Return the [X, Y] coordinate for the center point of the cell that contains the specified text.  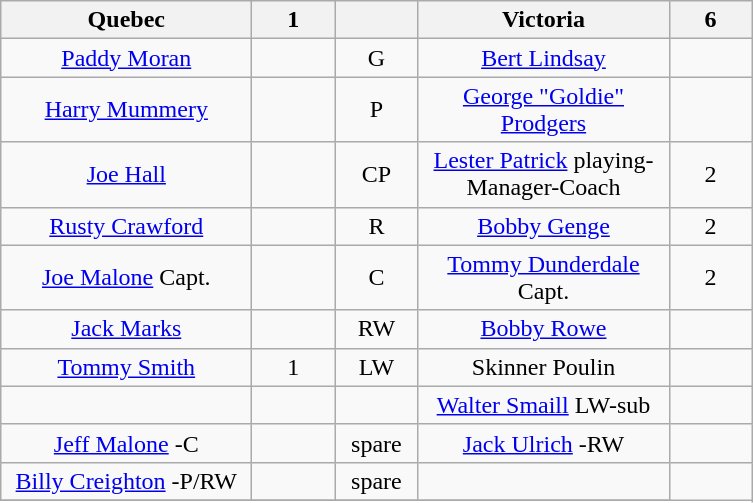
Skinner Poulin [544, 367]
Rusty Crawford [126, 226]
Walter Smaill LW-sub [544, 405]
Victoria [544, 20]
6 [710, 20]
George "Goldie" Prodgers [544, 110]
Billy Creighton -P/RW [126, 481]
R [376, 226]
Quebec [126, 20]
Jeff Malone -C [126, 443]
Jack Marks [126, 329]
C [376, 278]
Tommy Smith [126, 367]
Bert Lindsay [544, 58]
Joe Malone Capt. [126, 278]
P [376, 110]
CP [376, 174]
Joe Hall [126, 174]
Paddy Moran [126, 58]
Harry Mummery [126, 110]
Tommy Dunderdale Capt. [544, 278]
G [376, 58]
Bobby Genge [544, 226]
Lester Patrick playing-Manager-Coach [544, 174]
Bobby Rowe [544, 329]
Jack Ulrich -RW [544, 443]
LW [376, 367]
RW [376, 329]
